Determine the [x, y] coordinate at the center of the cell enclosing the given text.  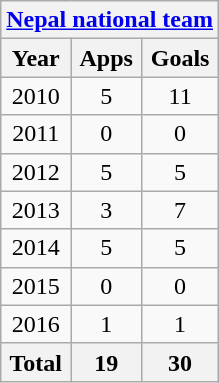
11 [180, 96]
2013 [36, 210]
2010 [36, 96]
Total [36, 362]
30 [180, 362]
2015 [36, 286]
2016 [36, 324]
7 [180, 210]
Apps [106, 58]
Year [36, 58]
2011 [36, 134]
2012 [36, 172]
Goals [180, 58]
Nepal national team [110, 20]
19 [106, 362]
3 [106, 210]
2014 [36, 248]
